For the text-containing cell, return its midpoint in [X, Y] coordinate format. 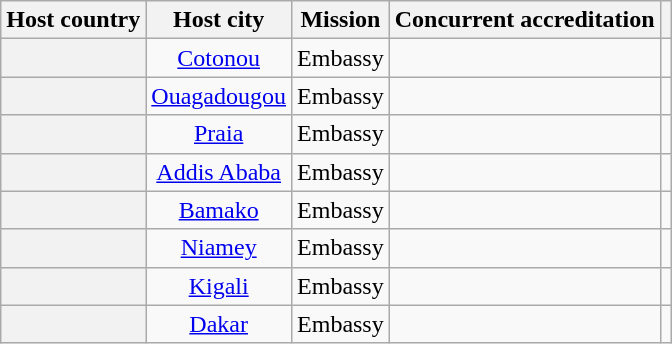
Kigali [219, 286]
Dakar [219, 324]
Host country [74, 20]
Mission [341, 20]
Niamey [219, 248]
Addis Ababa [219, 172]
Praia [219, 134]
Cotonou [219, 58]
Concurrent accreditation [524, 20]
Host city [219, 20]
Bamako [219, 210]
Ouagadougou [219, 96]
